Scan for the cell matching the given text and deliver its (x, y) coordinate at center. 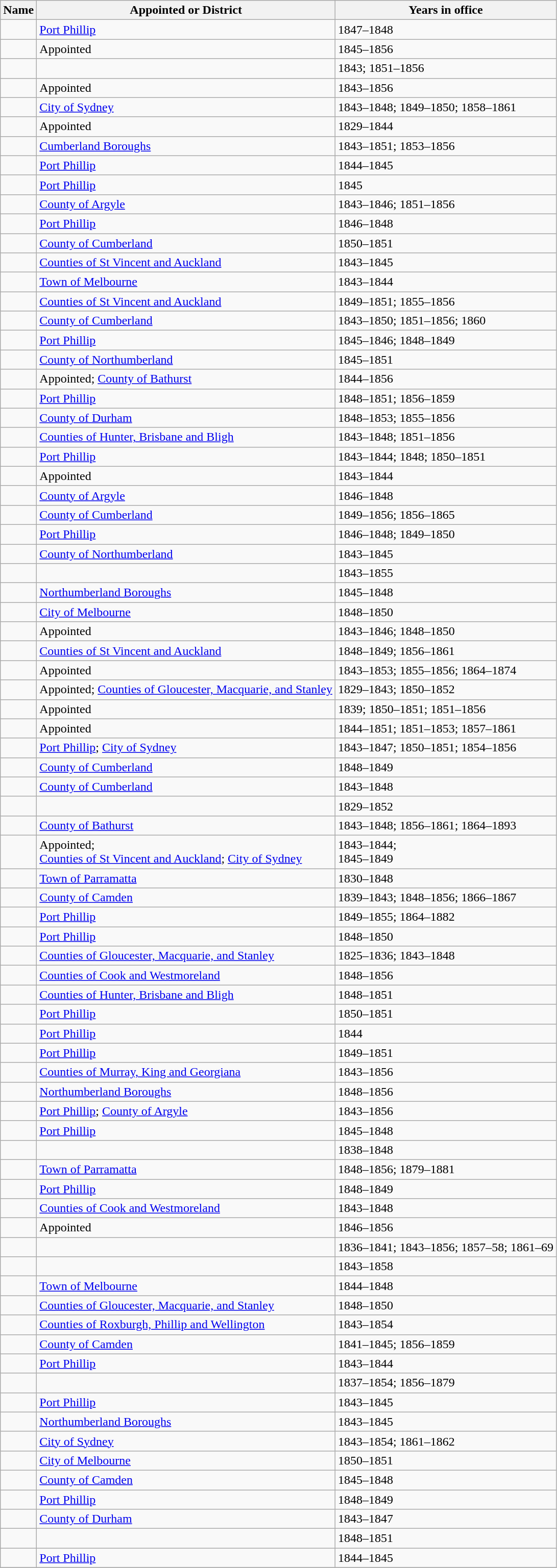
County of Bathurst (186, 825)
1825–1836; 1843–1848 (445, 956)
1843–1847; 1850–1851; 1854–1856 (445, 748)
Port Phillip; City of Sydney (186, 748)
1845–1846; 1848–1849 (445, 340)
1829–1843; 1850–1852 (445, 690)
1843–1855 (445, 573)
1846–1856 (445, 1228)
Appointed; County of Bathurst (186, 379)
1837–1854; 1856–1879 (445, 1383)
1849–1856; 1856–1865 (445, 515)
1845–1856 (445, 49)
1849–1851 (445, 1053)
1849–1855; 1864–1882 (445, 917)
Years in office (445, 10)
1846–1848; 1849–1850 (445, 534)
1836–1841; 1843–1856; 1857–58; 1861–69 (445, 1247)
1829–1844 (445, 127)
1843–1853; 1855–1856; 1864–1874 (445, 670)
1841–1845; 1856–1859 (445, 1344)
1845–1851 (445, 360)
1848–1856; 1879–1881 (445, 1169)
1839; 1850–1851; 1851–1856 (445, 709)
1848–1849; 1856–1861 (445, 651)
1830–1848 (445, 878)
1843–1844;1845–1849 (445, 852)
Name (18, 10)
1843–1848; 1851–1856 (445, 437)
Appointed or District (186, 10)
1848–1851; 1856–1859 (445, 398)
1849–1851; 1855–1856 (445, 301)
1829–1852 (445, 806)
1843–1858 (445, 1267)
Appointed;Counties of St Vincent and Auckland; City of Sydney (186, 852)
Port Phillip; County of Argyle (186, 1111)
1843–1844; 1848; 1850–1851 (445, 457)
1844 (445, 1033)
1843; 1851–1856 (445, 68)
Appointed; Counties of Gloucester, Macquarie, and Stanley (186, 690)
1843–1851; 1853–1856 (445, 146)
1838–1848 (445, 1150)
1844–1856 (445, 379)
1843–1848; 1849–1850; 1858–1861 (445, 107)
1848–1853; 1855–1856 (445, 418)
1844–1851; 1851–1853; 1857–1861 (445, 728)
Counties of Roxburgh, Phillip and Wellington (186, 1325)
1843–1847 (445, 1519)
1845 (445, 185)
1843–1848; 1856–1861; 1864–1893 (445, 825)
1839–1843; 1848–1856; 1866–1867 (445, 898)
Cumberland Boroughs (186, 146)
1843–1846; 1848–1850 (445, 631)
1843–1854 (445, 1325)
1843–1846; 1851–1856 (445, 204)
Counties of Murray, King and Georgiana (186, 1072)
1843–1850; 1851–1856; 1860 (445, 321)
1843–1854; 1861–1862 (445, 1441)
1844–1848 (445, 1286)
1847–1848 (445, 30)
